Scan for the cell matching the given text and deliver its (X, Y) coordinate at center. 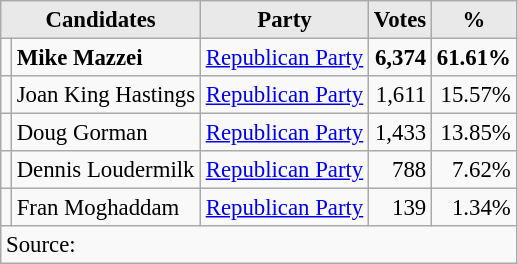
Fran Moghaddam (106, 208)
Source: (258, 245)
Dennis Loudermilk (106, 170)
6,374 (400, 58)
139 (400, 208)
7.62% (474, 170)
Joan King Hastings (106, 95)
Votes (400, 20)
61.61% (474, 58)
1.34% (474, 208)
788 (400, 170)
13.85% (474, 133)
Doug Gorman (106, 133)
1,611 (400, 95)
Candidates (101, 20)
Mike Mazzei (106, 58)
Party (284, 20)
1,433 (400, 133)
% (474, 20)
15.57% (474, 95)
